Return (x, y) of the center of cell containing provided text 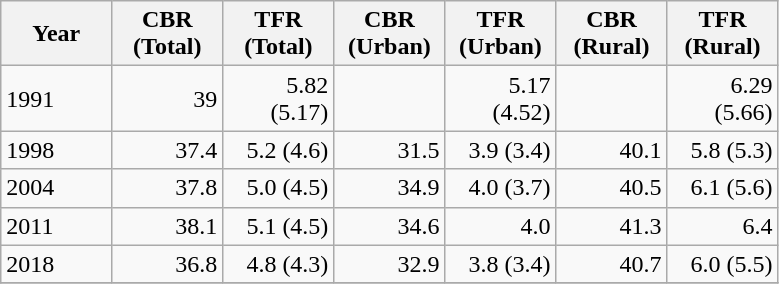
CBR (Total) (168, 34)
TFR (Urban) (500, 34)
4.0 (3.7) (500, 188)
37.4 (168, 150)
1991 (56, 98)
3.9 (3.4) (500, 150)
2011 (56, 226)
TFR (Total) (278, 34)
5.82 (5.17) (278, 98)
3.8 (3.4) (500, 264)
5.2 (4.6) (278, 150)
6.4 (722, 226)
CBR (Rural) (612, 34)
34.9 (390, 188)
40.5 (612, 188)
5.8 (5.3) (722, 150)
5.1 (4.5) (278, 226)
37.8 (168, 188)
31.5 (390, 150)
1998 (56, 150)
2004 (56, 188)
2018 (56, 264)
5.0 (4.5) (278, 188)
TFR (Rural) (722, 34)
Year (56, 34)
32.9 (390, 264)
4.0 (500, 226)
CBR (Urban) (390, 34)
36.8 (168, 264)
41.3 (612, 226)
5.17 (4.52) (500, 98)
34.6 (390, 226)
40.7 (612, 264)
39 (168, 98)
38.1 (168, 226)
6.1 (5.6) (722, 188)
6.29 (5.66) (722, 98)
40.1 (612, 150)
6.0 (5.5) (722, 264)
4.8 (4.3) (278, 264)
